Identify which cell holds the provided text, then report its (X, Y) central coordinate. 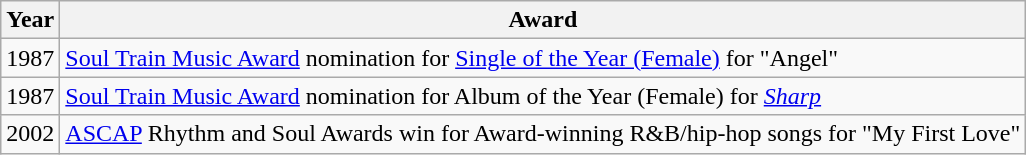
Soul Train Music Award nomination for Album of the Year (Female) for Sharp (543, 96)
Soul Train Music Award nomination for Single of the Year (Female) for "Angel" (543, 58)
Year (30, 20)
2002 (30, 134)
Award (543, 20)
ASCAP Rhythm and Soul Awards win for Award-winning R&B/hip-hop songs for "My First Love" (543, 134)
